Search for the cell housing the specified text and yield its [x, y] center coordinate. 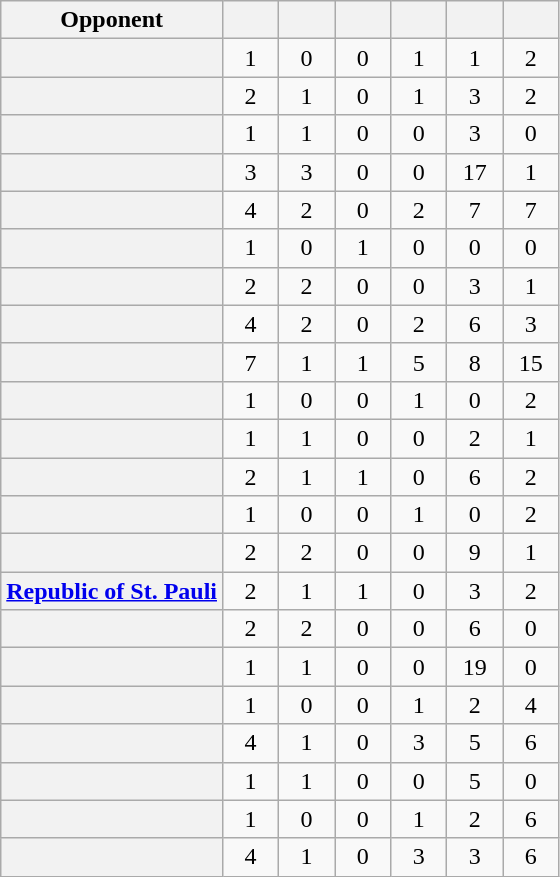
15 [531, 362]
9 [475, 553]
8 [475, 362]
Opponent [112, 20]
19 [475, 667]
Republic of St. Pauli [112, 591]
17 [475, 172]
